Pinpoint the cell where the given text exists, returning its (X, Y) midpoint coordinate. 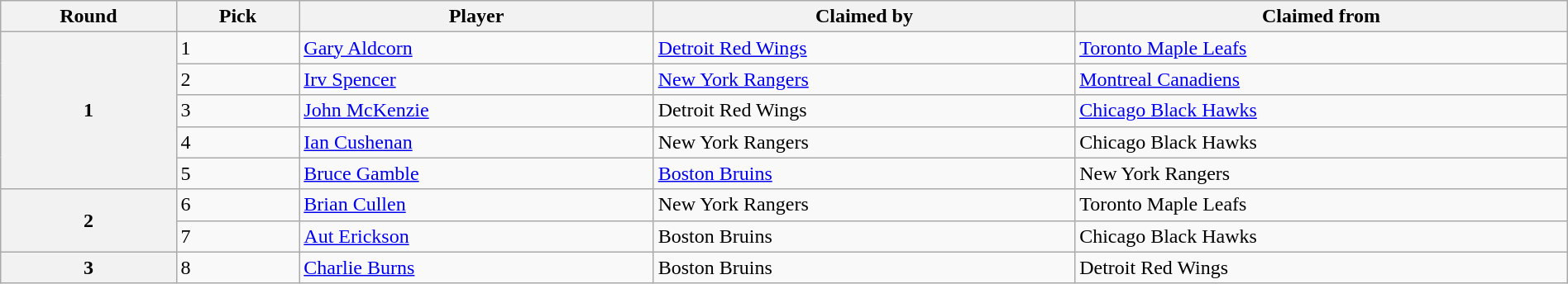
Gary Aldcorn (476, 48)
Aut Erickson (476, 236)
Montreal Canadiens (1322, 79)
4 (238, 142)
John McKenzie (476, 111)
Round (88, 17)
Ian Cushenan (476, 142)
Charlie Burns (476, 267)
Claimed from (1322, 17)
8 (238, 267)
Irv Spencer (476, 79)
5 (238, 173)
Bruce Gamble (476, 173)
Pick (238, 17)
Brian Cullen (476, 205)
6 (238, 205)
Player (476, 17)
7 (238, 236)
Claimed by (863, 17)
